Output the [X, Y] coordinate of the center of the cell containing the given text.  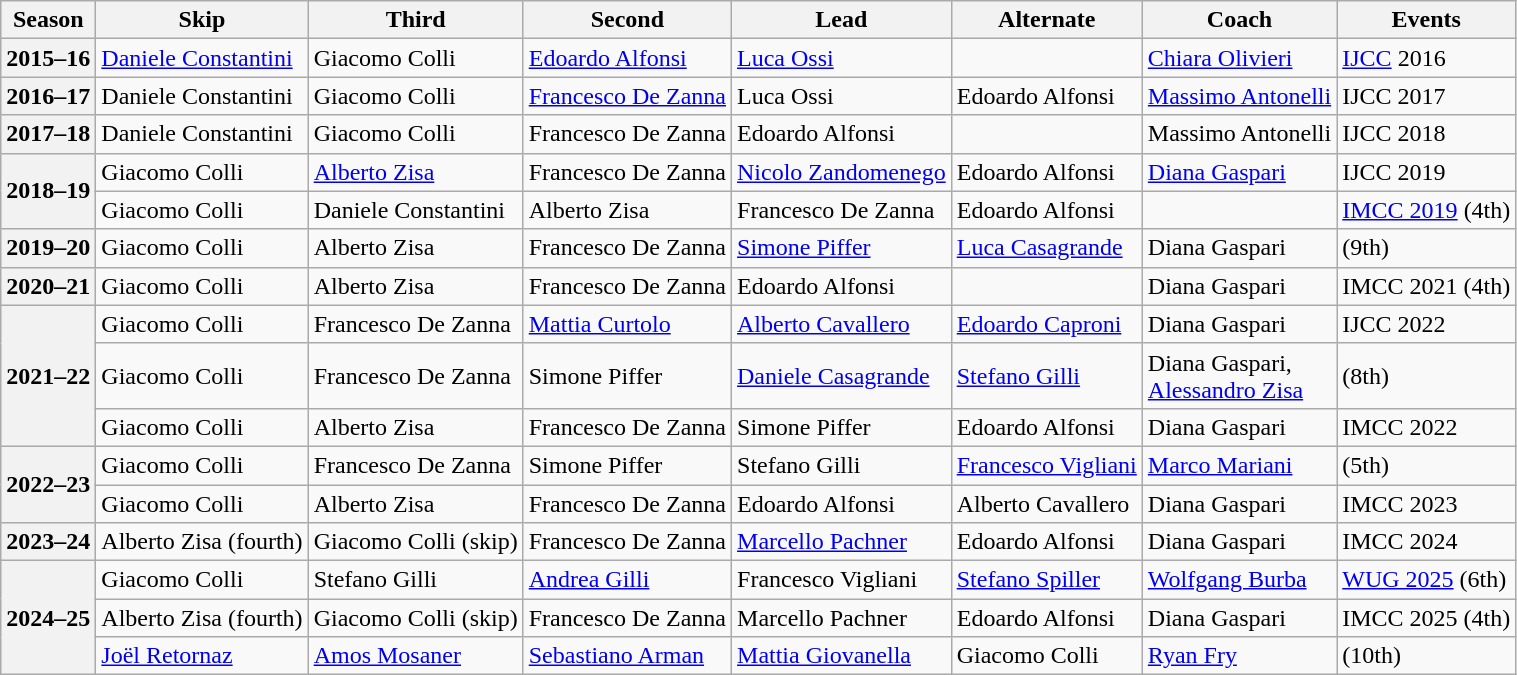
Daniele Casagrande [842, 376]
Joël Retornaz [202, 656]
WUG 2025 (6th) [1426, 580]
Amos Mosaner [416, 656]
IMCC 2023 [1426, 503]
Wolfgang Burba [1239, 580]
Chiara Olivieri [1239, 58]
IJCC 2022 [1426, 324]
2023–24 [48, 542]
(5th) [1426, 465]
Diana Gaspari,Alessandro Zisa [1239, 376]
IMCC 2025 (4th) [1426, 618]
Season [48, 20]
Alternate [1046, 20]
IJCC 2018 [1426, 134]
Marco Mariani [1239, 465]
IMCC 2022 [1426, 427]
IMCC 2021 (4th) [1426, 286]
Mattia Giovanella [842, 656]
IJCC 2019 [1426, 172]
Coach [1239, 20]
2021–22 [48, 376]
Skip [202, 20]
(9th) [1426, 248]
2024–25 [48, 618]
IJCC 2016 [1426, 58]
Mattia Curtolo [627, 324]
Stefano Spiller [1046, 580]
2016–17 [48, 96]
2018–19 [48, 191]
2015–16 [48, 58]
Nicolo Zandomenego [842, 172]
Andrea Gilli [627, 580]
2019–20 [48, 248]
IMCC 2019 (4th) [1426, 210]
Events [1426, 20]
(10th) [1426, 656]
2017–18 [48, 134]
2022–23 [48, 484]
Lead [842, 20]
Sebastiano Arman [627, 656]
Second [627, 20]
Luca Casagrande [1046, 248]
2020–21 [48, 286]
IMCC 2024 [1426, 542]
Third [416, 20]
IJCC 2017 [1426, 96]
Edoardo Caproni [1046, 324]
Ryan Fry [1239, 656]
(8th) [1426, 376]
